Return (x, y) of the center of cell containing provided text 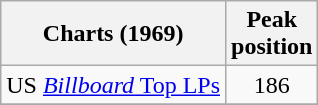
US Billboard Top LPs (114, 85)
Peakposition (272, 34)
Charts (1969) (114, 34)
186 (272, 85)
